Scan for the cell matching the given text and deliver its (x, y) coordinate at center. 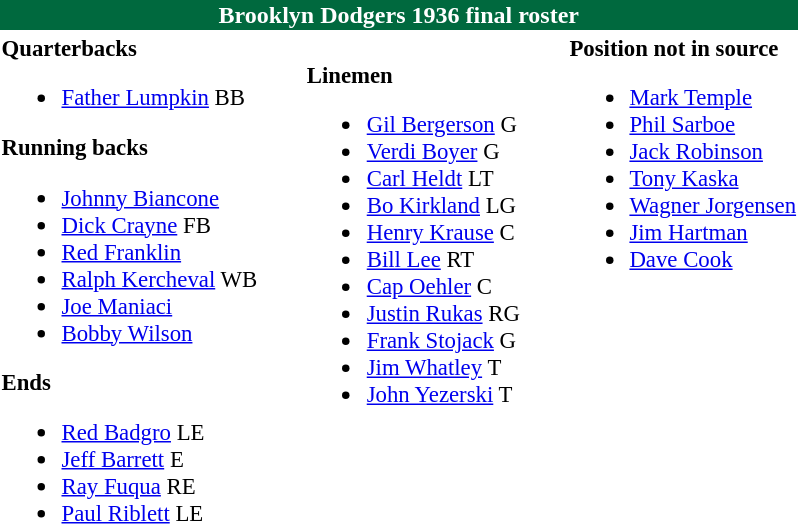
Brooklyn Dodgers 1936 final roster (399, 15)
